Pinpoint the cell where the given text exists, returning its (x, y) midpoint coordinate. 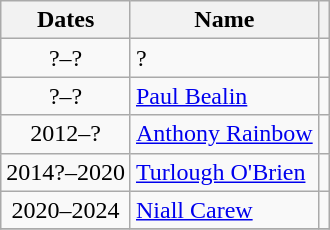
Dates (66, 20)
Paul Bealin (224, 96)
2012–? (66, 134)
2020–2024 (66, 210)
2014?–2020 (66, 172)
? (224, 58)
Turlough O'Brien (224, 172)
Anthony Rainbow (224, 134)
Name (224, 20)
Niall Carew (224, 210)
